Identify which cell holds the provided text, then report its [x, y] central coordinate. 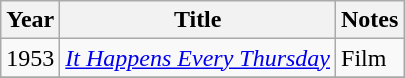
It Happens Every Thursday [198, 58]
Film [370, 58]
1953 [30, 58]
Notes [370, 20]
Title [198, 20]
Year [30, 20]
